Search for the cell housing the specified text and yield its [X, Y] center coordinate. 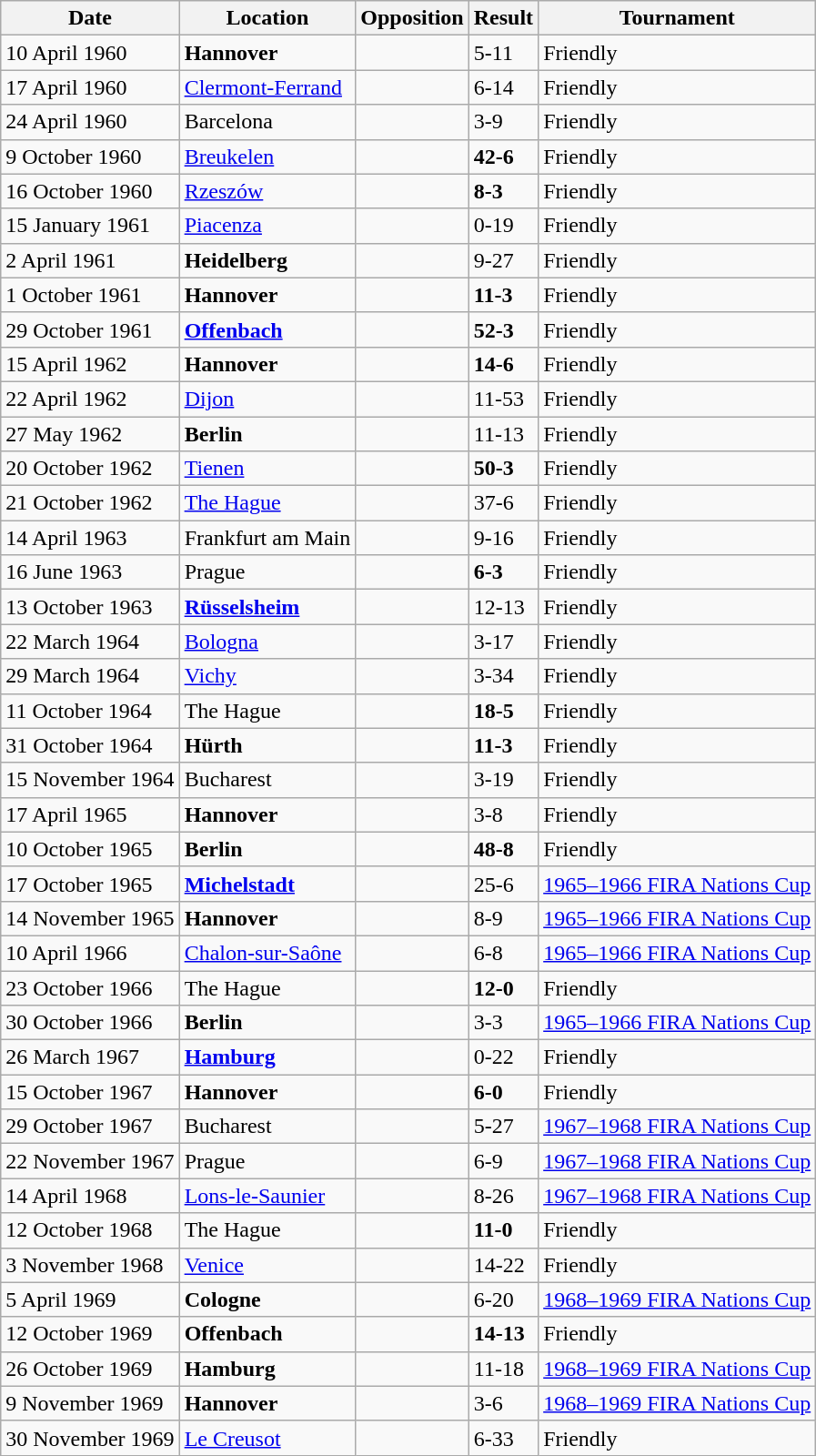
Michelstadt [267, 884]
8-26 [503, 1196]
12-0 [503, 987]
22 March 1964 [90, 642]
3-3 [503, 1023]
20 October 1962 [90, 469]
5 April 1969 [90, 1299]
6-3 [503, 572]
24 April 1960 [90, 122]
Vichy [267, 676]
3-8 [503, 814]
Tienen [267, 469]
16 June 1963 [90, 572]
Rzeszów [267, 191]
37-6 [503, 503]
3-9 [503, 122]
23 October 1966 [90, 987]
Tournament [677, 18]
16 October 1960 [90, 191]
Piacenza [267, 226]
12 October 1969 [90, 1334]
14-6 [503, 364]
2 April 1961 [90, 260]
Chalon-sur-Saône [267, 953]
Result [503, 18]
17 April 1960 [90, 87]
15 October 1967 [90, 1092]
17 October 1965 [90, 884]
Lons-le-Saunier [267, 1196]
50-3 [503, 469]
15 April 1962 [90, 364]
5-11 [503, 53]
14 November 1965 [90, 918]
Hürth [267, 745]
14 April 1963 [90, 538]
Bologna [267, 642]
14-22 [503, 1265]
Heidelberg [267, 260]
29 October 1967 [90, 1127]
17 April 1965 [90, 814]
Date [90, 18]
10 October 1965 [90, 849]
11-53 [503, 399]
25-6 [503, 884]
9 November 1969 [90, 1403]
3-34 [503, 676]
29 March 1964 [90, 676]
31 October 1964 [90, 745]
15 November 1964 [90, 780]
0-19 [503, 226]
3-6 [503, 1403]
9-16 [503, 538]
6-33 [503, 1438]
15 January 1961 [90, 226]
Venice [267, 1265]
Cologne [267, 1299]
18-5 [503, 711]
21 October 1962 [90, 503]
29 October 1961 [90, 329]
3-19 [503, 780]
8-9 [503, 918]
10 April 1960 [90, 53]
11-0 [503, 1230]
10 April 1966 [90, 953]
52-3 [503, 329]
9-27 [503, 260]
13 October 1963 [90, 607]
Opposition [412, 18]
6-20 [503, 1299]
22 April 1962 [90, 399]
Barcelona [267, 122]
Le Creusot [267, 1438]
14 April 1968 [90, 1196]
Rüsselsheim [267, 607]
6-8 [503, 953]
3-17 [503, 642]
11-18 [503, 1369]
Location [267, 18]
Clermont-Ferrand [267, 87]
Breukelen [267, 157]
3 November 1968 [90, 1265]
6-14 [503, 87]
6-9 [503, 1161]
5-27 [503, 1127]
12 October 1968 [90, 1230]
11-13 [503, 434]
26 October 1969 [90, 1369]
12-13 [503, 607]
22 November 1967 [90, 1161]
26 March 1967 [90, 1057]
11 October 1964 [90, 711]
9 October 1960 [90, 157]
Dijon [267, 399]
1 October 1961 [90, 295]
42-6 [503, 157]
6-0 [503, 1092]
48-8 [503, 849]
0-22 [503, 1057]
30 November 1969 [90, 1438]
30 October 1966 [90, 1023]
27 May 1962 [90, 434]
14-13 [503, 1334]
Frankfurt am Main [267, 538]
8-3 [503, 191]
